Detect which cell encompasses the target text, then output its [x, y] center coordinate. 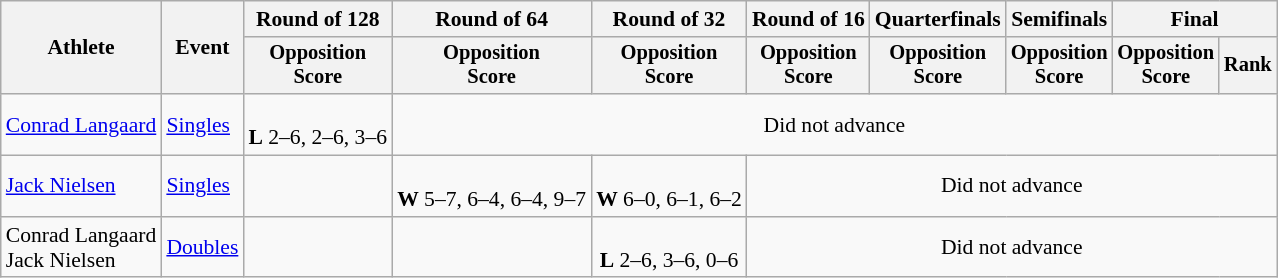
Conrad Langaard Jack Nielsen [82, 248]
L 2–6, 2–6, 3–6 [318, 124]
Round of 16 [808, 19]
Athlete [82, 48]
Event [202, 48]
Round of 32 [669, 19]
Jack Nielsen [82, 186]
Rank [1248, 66]
Conrad Langaard [82, 124]
W 6–0, 6–1, 6–2 [669, 186]
Final [1194, 19]
L 2–6, 3–6, 0–6 [669, 248]
Doubles [202, 248]
Round of 64 [492, 19]
Round of 128 [318, 19]
W 5–7, 6–4, 6–4, 9–7 [492, 186]
Semifinals [1060, 19]
Quarterfinals [938, 19]
